Provide the (x, y) coordinate of the cell's center where the given text is located.  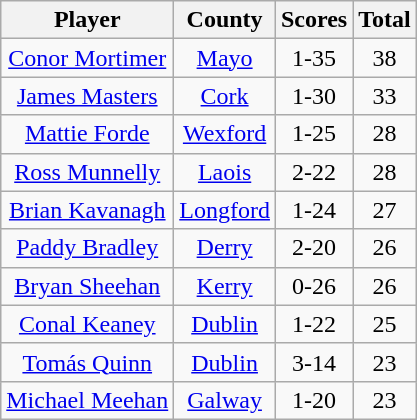
1-30 (314, 96)
Wexford (225, 134)
James Masters (88, 96)
Longford (225, 210)
Cork (225, 96)
Ross Munnelly (88, 172)
1-35 (314, 58)
25 (385, 324)
Paddy Bradley (88, 248)
0-26 (314, 286)
Laois (225, 172)
Kerry (225, 286)
1-24 (314, 210)
Player (88, 20)
Michael Meehan (88, 400)
Mattie Forde (88, 134)
Brian Kavanagh (88, 210)
1-25 (314, 134)
33 (385, 96)
Conor Mortimer (88, 58)
Galway (225, 400)
Total (385, 20)
1-22 (314, 324)
2-20 (314, 248)
Scores (314, 20)
38 (385, 58)
Tomás Quinn (88, 362)
Bryan Sheehan (88, 286)
3-14 (314, 362)
1-20 (314, 400)
27 (385, 210)
Derry (225, 248)
County (225, 20)
Conal Keaney (88, 324)
2-22 (314, 172)
Mayo (225, 58)
